Output the (x, y) coordinate of the center of the cell containing the given text.  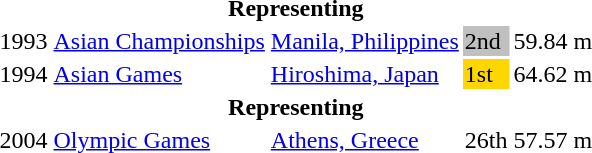
Hiroshima, Japan (364, 74)
1st (486, 74)
2nd (486, 41)
Asian Championships (159, 41)
Asian Games (159, 74)
Manila, Philippines (364, 41)
